Capture the cell that displays the provided text and extract its [X, Y] central coordinate. 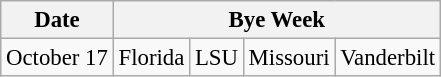
Date [57, 20]
Bye Week [276, 20]
Vanderbilt [388, 58]
Missouri [289, 58]
Florida [151, 58]
October 17 [57, 58]
LSU [217, 58]
